Scan for the cell matching the given text and deliver its [x, y] coordinate at center. 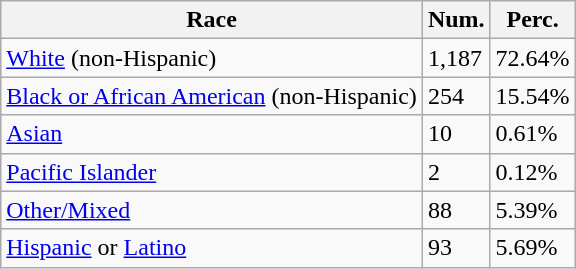
Num. [456, 20]
Black or African American (non-Hispanic) [212, 96]
Other/Mixed [212, 210]
72.64% [532, 58]
0.12% [532, 172]
White (non-Hispanic) [212, 58]
Hispanic or Latino [212, 248]
93 [456, 248]
1,187 [456, 58]
2 [456, 172]
0.61% [532, 134]
5.39% [532, 210]
254 [456, 96]
Asian [212, 134]
10 [456, 134]
5.69% [532, 248]
88 [456, 210]
Pacific Islander [212, 172]
15.54% [532, 96]
Race [212, 20]
Perc. [532, 20]
